Extract the [X, Y] coordinate from the center of the cell holding the provided text.  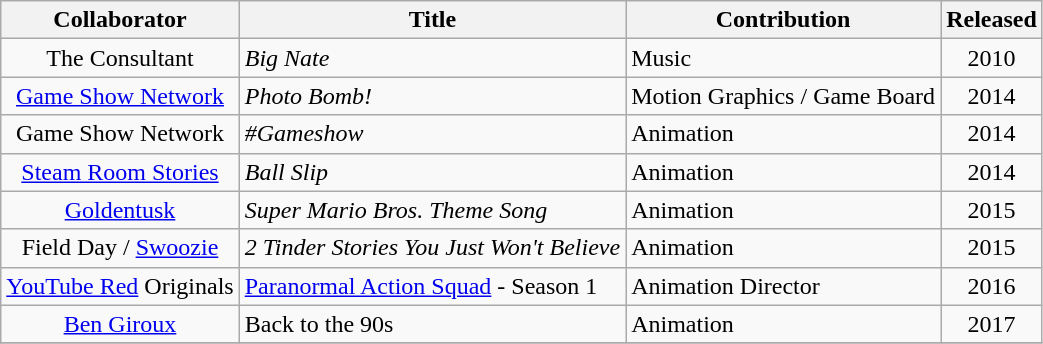
Goldentusk [120, 210]
Ben Giroux [120, 324]
Ball Slip [432, 172]
Steam Room Stories [120, 172]
Released [992, 20]
Motion Graphics / Game Board [784, 96]
2016 [992, 286]
2 Tinder Stories You Just Won't Believe [432, 248]
2017 [992, 324]
Field Day / Swoozie [120, 248]
The Consultant [120, 58]
Animation Director [784, 286]
Big Nate [432, 58]
Title [432, 20]
Super Mario Bros. Theme Song [432, 210]
Collaborator [120, 20]
Contribution [784, 20]
Music [784, 58]
#Gameshow [432, 134]
Paranormal Action Squad - Season 1 [432, 286]
YouTube Red Originals [120, 286]
Back to the 90s [432, 324]
Photo Bomb! [432, 96]
2010 [992, 58]
